Pinpoint the cell where the given text exists, returning its [x, y] midpoint coordinate. 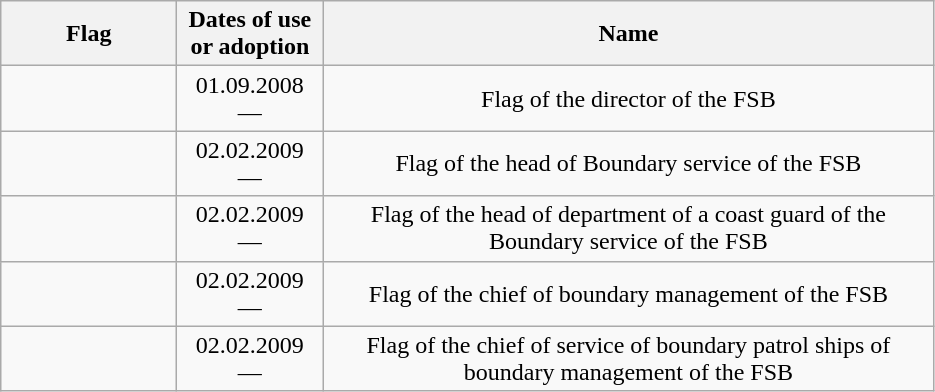
Dates of use or adoption [250, 34]
Flag of the head of Boundary service of the FSB [628, 164]
Flag of the chief of boundary management of the FSB [628, 294]
01.09.2008 — [250, 98]
Flag of the chief of service of boundary patrol ships of boundary management of the FSB [628, 358]
Name [628, 34]
Flag of the head of department of a coast guard of the Boundary service of the FSB [628, 228]
Flag [89, 34]
Flag of the director of the FSB [628, 98]
